Scan for the cell matching the given text and deliver its [x, y] coordinate at center. 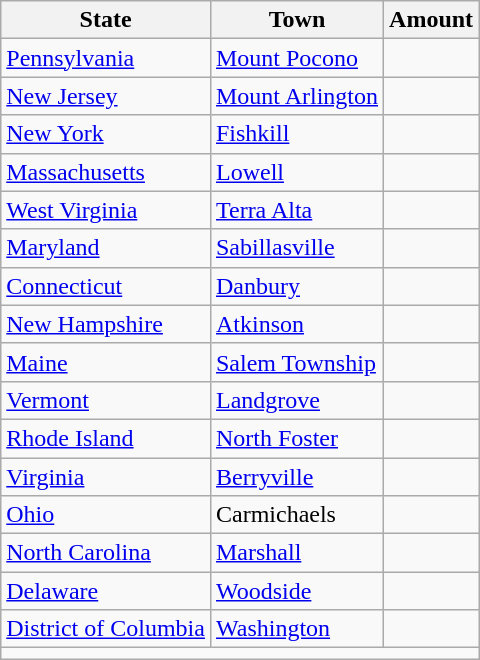
New York [106, 134]
Amount [432, 20]
Mount Pocono [296, 58]
Sabillasville [296, 248]
Woodside [296, 591]
Marshall [296, 553]
Danbury [296, 286]
Washington [296, 629]
North Foster [296, 438]
Terra Alta [296, 210]
State [106, 20]
North Carolina [106, 553]
Fishkill [296, 134]
Rhode Island [106, 438]
New Hampshire [106, 324]
Virginia [106, 477]
Delaware [106, 591]
Salem Township [296, 362]
Town [296, 20]
Ohio [106, 515]
Atkinson [296, 324]
New Jersey [106, 96]
Landgrove [296, 400]
Connecticut [106, 286]
Pennsylvania [106, 58]
District of Columbia [106, 629]
West Virginia [106, 210]
Carmichaels [296, 515]
Massachusetts [106, 172]
Vermont [106, 400]
Maine [106, 362]
Berryville [296, 477]
Maryland [106, 248]
Lowell [296, 172]
Mount Arlington [296, 96]
